For the text-containing cell, return its midpoint in (x, y) coordinate format. 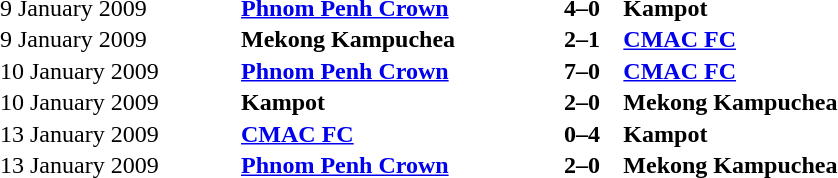
2–1 (592, 39)
Kampot (401, 103)
2–0 (592, 103)
Mekong Kampuchea (401, 39)
Phnom Penh Crown (401, 71)
CMAC FC (401, 134)
7–0 (592, 71)
0–4 (592, 134)
